Return the (x, y) coordinate for the center point of the cell that contains the specified text.  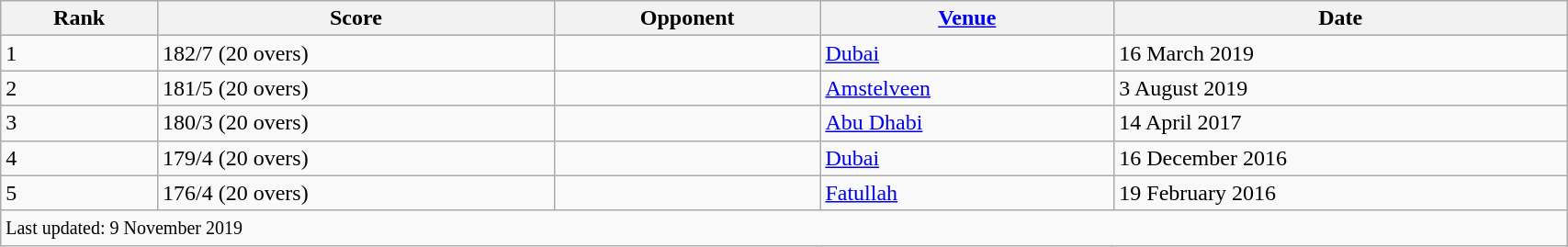
Last updated: 9 November 2019 (784, 228)
16 December 2016 (1341, 158)
Rank (79, 18)
181/5 (20 overs) (355, 88)
179/4 (20 overs) (355, 158)
Opponent (687, 18)
Fatullah (967, 193)
3 August 2019 (1341, 88)
Abu Dhabi (967, 123)
14 April 2017 (1341, 123)
5 (79, 193)
176/4 (20 overs) (355, 193)
Amstelveen (967, 88)
Date (1341, 18)
16 March 2019 (1341, 53)
3 (79, 123)
182/7 (20 overs) (355, 53)
2 (79, 88)
Score (355, 18)
19 February 2016 (1341, 193)
4 (79, 158)
Venue (967, 18)
1 (79, 53)
180/3 (20 overs) (355, 123)
